Output the (x, y) coordinate of the center of the cell containing the given text.  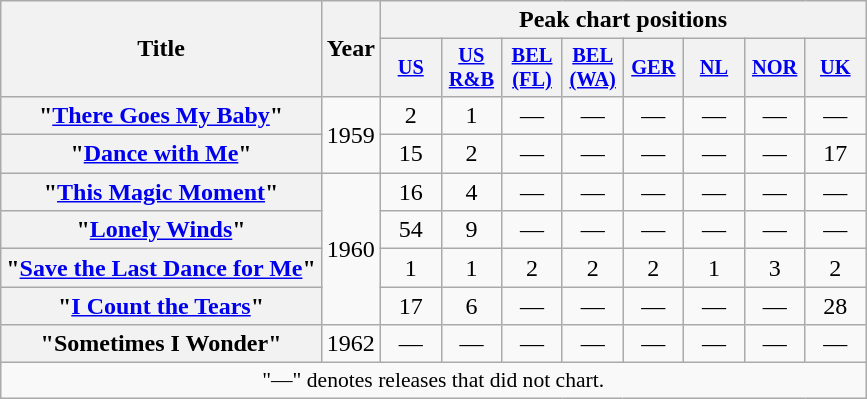
"I Count the Tears" (162, 306)
9 (472, 230)
1960 (350, 249)
USR&B (472, 68)
28 (836, 306)
BEL(WA) (592, 68)
"Lonely Winds" (162, 230)
1959 (350, 134)
54 (410, 230)
"—" denotes releases that did not chart. (434, 381)
16 (410, 192)
US (410, 68)
"Sometimes I Wonder" (162, 344)
Title (162, 49)
"Dance with Me" (162, 154)
15 (410, 154)
1962 (350, 344)
GER (654, 68)
3 (774, 268)
6 (472, 306)
"Save the Last Dance for Me" (162, 268)
Year (350, 49)
UK (836, 68)
BEL(FL) (532, 68)
NOR (774, 68)
"There Goes My Baby" (162, 115)
Peak chart positions (622, 20)
"This Magic Moment" (162, 192)
NL (714, 68)
4 (472, 192)
